Provide the (x, y) coordinate of the cell's center where the given text is located.  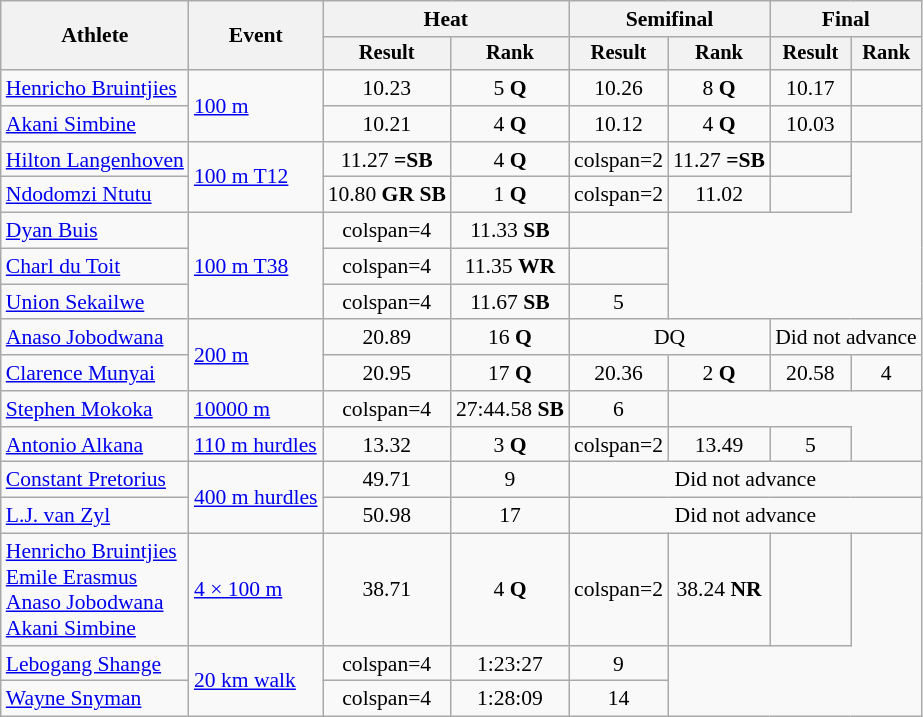
13.49 (719, 445)
20.95 (387, 373)
1:23:27 (510, 664)
L.J. van Zyl (95, 516)
Ndodomzi Ntutu (95, 195)
Dyan Buis (95, 231)
Union Sekailwe (95, 302)
Anaso Jobodwana (95, 338)
10000 m (256, 409)
8 Q (719, 88)
20.89 (387, 338)
27:44.58 SB (510, 409)
2 Q (719, 373)
100 m T12 (256, 178)
Heat (446, 19)
10.03 (810, 124)
11.02 (719, 195)
20.36 (618, 373)
10.21 (387, 124)
11.35 WR (510, 267)
5 Q (510, 88)
Akani Simbine (95, 124)
DQ (670, 338)
Wayne Snyman (95, 699)
110 m hurdles (256, 445)
49.71 (387, 480)
10.12 (618, 124)
Final (846, 19)
13.32 (387, 445)
11.33 SB (510, 231)
Semifinal (670, 19)
10.17 (810, 88)
4 (886, 373)
4 × 100 m (256, 590)
Charl du Toit (95, 267)
17 Q (510, 373)
Lebogang Shange (95, 664)
100 m (256, 106)
1:28:09 (510, 699)
10.23 (387, 88)
11.67 SB (510, 302)
Constant Pretorius (95, 480)
20.58 (810, 373)
Hilton Langenhoven (95, 160)
1 Q (510, 195)
10.26 (618, 88)
Stephen Mokoka (95, 409)
38.24 NR (719, 590)
38.71 (387, 590)
6 (618, 409)
50.98 (387, 516)
Event (256, 36)
17 (510, 516)
Henricho BruintjiesEmile ErasmusAnaso JobodwanaAkani Simbine (95, 590)
Athlete (95, 36)
Antonio Alkana (95, 445)
3 Q (510, 445)
14 (618, 699)
16 Q (510, 338)
Clarence Munyai (95, 373)
20 km walk (256, 682)
Henricho Bruintjies (95, 88)
10.80 GR SB (387, 195)
100 m T38 (256, 266)
400 m hurdles (256, 498)
200 m (256, 356)
